Determine the (X, Y) coordinate at the center of the cell enclosing the given text.  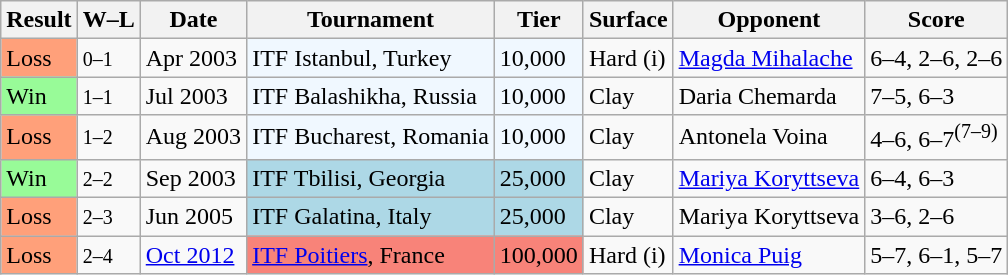
Monica Puig (769, 255)
Oct 2012 (193, 255)
2–3 (108, 217)
W–L (108, 20)
1–1 (108, 96)
Apr 2003 (193, 58)
Tournament (371, 20)
3–6, 2–6 (936, 217)
7–5, 6–3 (936, 96)
Jun 2005 (193, 217)
ITF Istanbul, Turkey (371, 58)
100,000 (538, 255)
Score (936, 20)
ITF Galatina, Italy (371, 217)
ITF Tbilisi, Georgia (371, 178)
ITF Bucharest, Romania (371, 138)
Antonela Voina (769, 138)
Sep 2003 (193, 178)
Jul 2003 (193, 96)
5–7, 6–1, 5–7 (936, 255)
Date (193, 20)
1–2 (108, 138)
ITF Poitiers, France (371, 255)
Result (39, 20)
2–4 (108, 255)
2–2 (108, 178)
6–4, 6–3 (936, 178)
6–4, 2–6, 2–6 (936, 58)
Magda Mihalache (769, 58)
Surface (628, 20)
Daria Chemarda (769, 96)
4–6, 6–7(7–9) (936, 138)
Tier (538, 20)
0–1 (108, 58)
ITF Balashikha, Russia (371, 96)
Aug 2003 (193, 138)
Opponent (769, 20)
